Find where the given text appears and provide that cell's center as [x, y] coordinate. 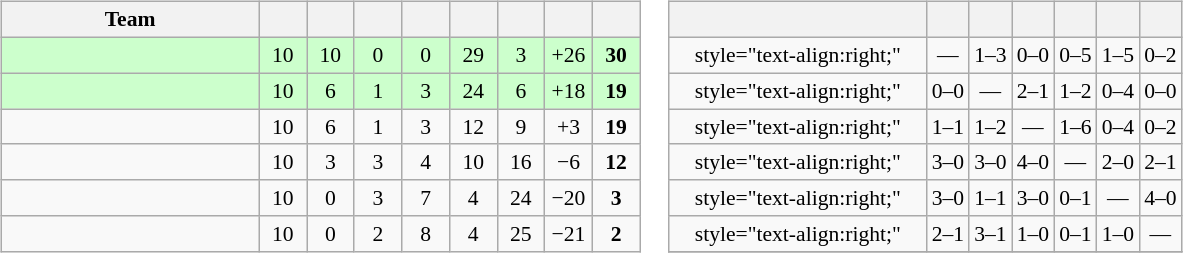
25 [521, 234]
29 [473, 55]
+18 [569, 91]
9 [521, 127]
1–6 [1076, 127]
+3 [569, 127]
−21 [569, 234]
+26 [569, 55]
0–5 [1076, 55]
Team [130, 20]
30 [616, 55]
−20 [569, 198]
16 [521, 162]
7 [426, 198]
8 [426, 234]
1–5 [1118, 55]
3–1 [990, 234]
1–3 [990, 55]
−6 [569, 162]
2–0 [1118, 162]
